Search for the cell housing the specified text and yield its [x, y] center coordinate. 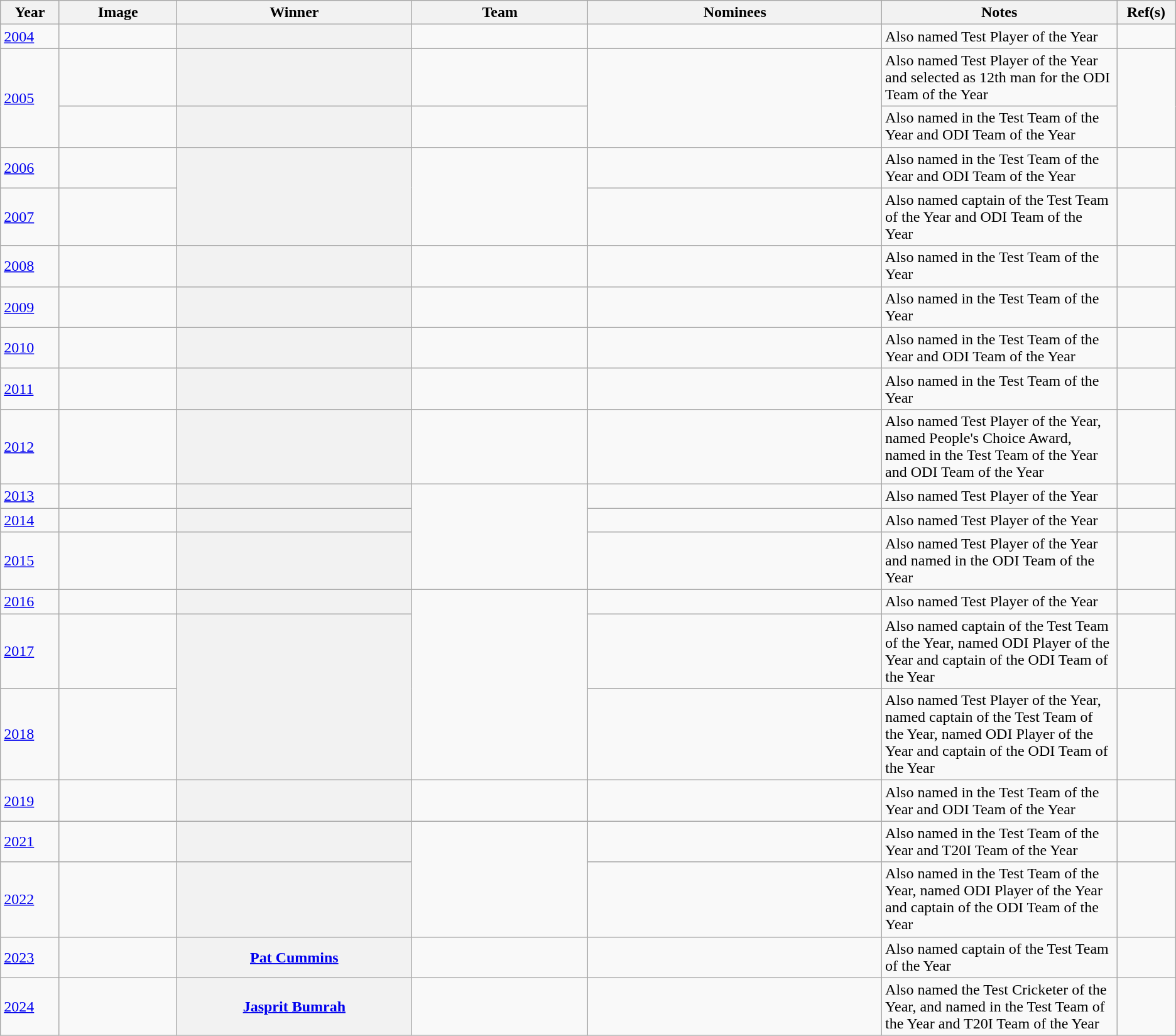
Also named captain of the Test Team of the Year and ODI Team of the Year [999, 217]
2022 [30, 900]
Team [500, 13]
2011 [30, 388]
2023 [30, 957]
2019 [30, 800]
2014 [30, 520]
2010 [30, 348]
2006 [30, 167]
2016 [30, 602]
2005 [30, 98]
Notes [999, 13]
2009 [30, 307]
2007 [30, 217]
2021 [30, 842]
Image [118, 13]
Also named the Test Cricketer of the Year, and named in the Test Team of the Year and T20I Team of the Year [999, 1006]
2012 [30, 446]
2018 [30, 734]
Also named Test Player of the Year, named People's Choice Award, named in the Test Team of the Year and ODI Team of the Year [999, 446]
2013 [30, 496]
Also named in the Test Team of the Year, named ODI Player of the Year and captain of the ODI Team of the Year [999, 900]
2024 [30, 1006]
Nominees [735, 13]
Also named captain of the Test Team of the Year, named ODI Player of the Year and captain of the ODI Team of the Year [999, 651]
2008 [30, 266]
Year [30, 13]
Also named in the Test Team of the Year and T20I Team of the Year [999, 842]
Also named Test Player of the Year and selected as 12th man for the ODI Team of the Year [999, 77]
Pat Cummins [294, 957]
Winner [294, 13]
Jasprit Bumrah [294, 1006]
2015 [30, 561]
Also named Test Player of the Year, named captain of the Test Team of the Year, named ODI Player of the Year and captain of the ODI Team of the Year [999, 734]
Also named captain of the Test Team of the Year [999, 957]
Also named Test Player of the Year and named in the ODI Team of the Year [999, 561]
2004 [30, 36]
2017 [30, 651]
Ref(s) [1146, 13]
